Return the (X, Y) coordinate for the center point of the cell that contains the specified text.  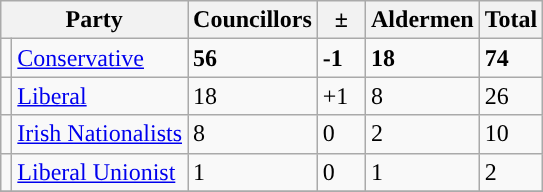
Liberal (100, 96)
Irish Nationalists (100, 134)
Councillors (253, 20)
26 (511, 96)
Total (511, 20)
10 (511, 134)
74 (511, 58)
56 (253, 58)
Party (94, 20)
-1 (341, 58)
Liberal Unionist (100, 172)
± (341, 20)
+1 (341, 96)
Conservative (100, 58)
Aldermen (423, 20)
